Identify which cell holds the provided text, then report its [x, y] central coordinate. 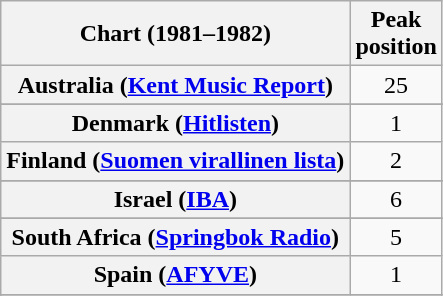
5 [396, 237]
Israel (IBA) [176, 199]
Chart (1981–1982) [176, 34]
Australia (Kent Music Report) [176, 85]
2 [396, 161]
25 [396, 85]
6 [396, 199]
Spain (AFYVE) [176, 275]
Peakposition [396, 34]
Denmark (Hitlisten) [176, 123]
South Africa (Springbok Radio) [176, 237]
Finland (Suomen virallinen lista) [176, 161]
